Provide the [x, y] coordinate of the cell's center where the given text is located.  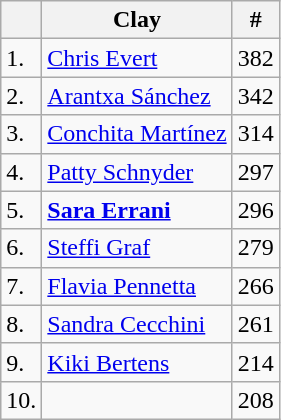
2. [22, 96]
382 [256, 58]
1. [22, 58]
279 [256, 248]
Conchita Martínez [137, 134]
Chris Evert [137, 58]
208 [256, 400]
266 [256, 286]
Sandra Cecchini [137, 324]
4. [22, 172]
342 [256, 96]
9. [22, 362]
Arantxa Sánchez [137, 96]
5. [22, 210]
296 [256, 210]
Patty Schnyder [137, 172]
3. [22, 134]
314 [256, 134]
261 [256, 324]
8. [22, 324]
Kiki Bertens [137, 362]
Steffi Graf [137, 248]
Clay [137, 20]
6. [22, 248]
10. [22, 400]
# [256, 20]
297 [256, 172]
214 [256, 362]
Sara Errani [137, 210]
7. [22, 286]
Flavia Pennetta [137, 286]
